From the cell containing the given text, extract its center point as [X, Y] coordinate. 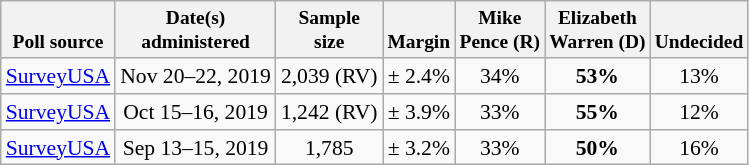
13% [699, 76]
Poll source [58, 30]
Margin [419, 30]
1,242 (RV) [330, 112]
2,039 (RV) [330, 76]
ElizabethWarren (D) [598, 30]
34% [500, 76]
33% [500, 112]
Samplesize [330, 30]
Oct 15–16, 2019 [196, 112]
Nov 20–22, 2019 [196, 76]
± 3.9% [419, 112]
Undecided [699, 30]
12% [699, 112]
55% [598, 112]
53% [598, 76]
± 2.4% [419, 76]
Date(s)administered [196, 30]
MikePence (R) [500, 30]
